Detect which cell encompasses the target text, then output its (X, Y) center coordinate. 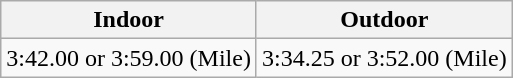
3:34.25 or 3:52.00 (Mile) (384, 58)
Outdoor (384, 20)
Indoor (129, 20)
3:42.00 or 3:59.00 (Mile) (129, 58)
